From the cell containing the given text, extract its center point as (X, Y) coordinate. 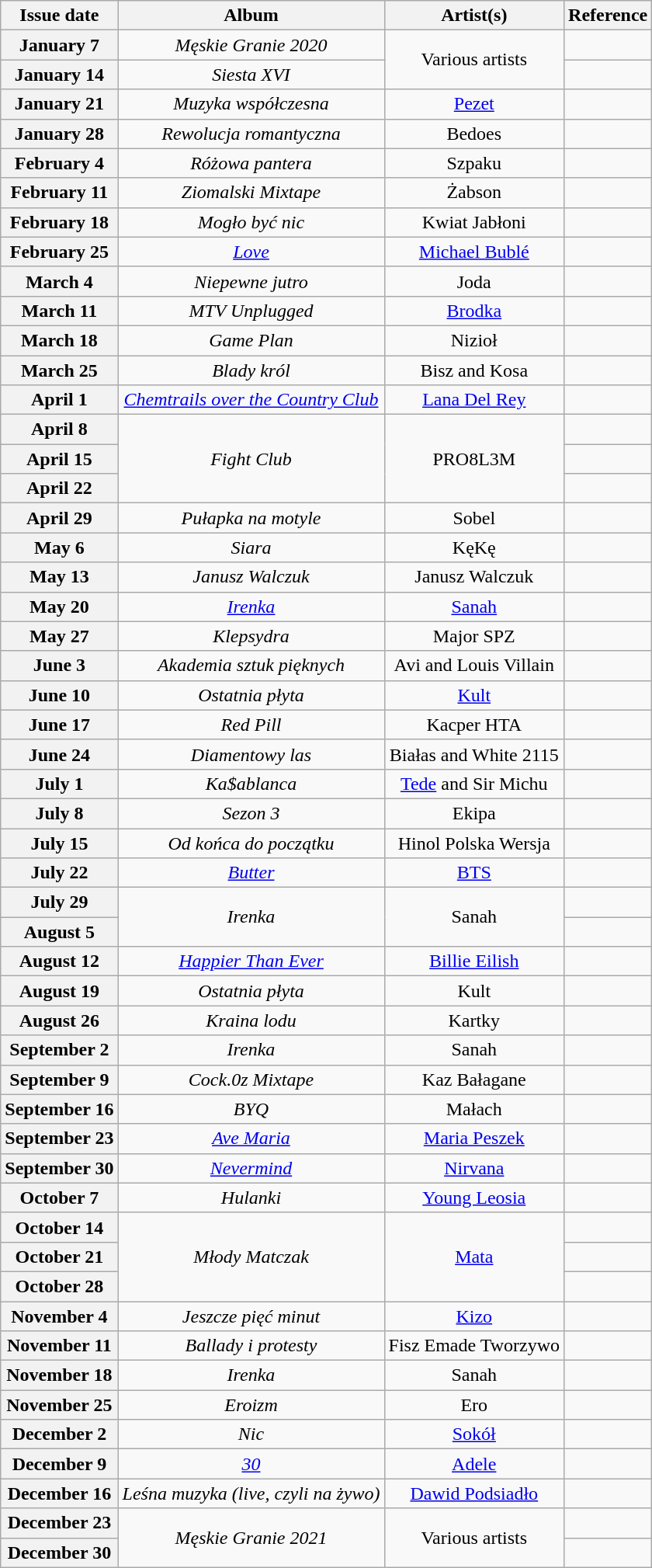
August 12 (59, 961)
November 11 (59, 1346)
Kacper HTA (474, 725)
September 23 (59, 1139)
Ballady i protesty (251, 1346)
Eroizm (251, 1405)
Męskie Granie 2020 (251, 45)
May 20 (59, 607)
Major SPZ (474, 636)
September 2 (59, 1050)
June 10 (59, 695)
July 8 (59, 813)
August 19 (59, 991)
March 4 (59, 281)
December 30 (59, 1552)
Kwiat Jabłoni (474, 222)
Young Leosia (474, 1198)
Od końca do początku (251, 843)
Blady król (251, 370)
June 3 (59, 666)
November 25 (59, 1405)
January 28 (59, 134)
May 27 (59, 636)
Brodka (474, 311)
May 6 (59, 548)
January 21 (59, 104)
Siara (251, 548)
Game Plan (251, 340)
Michael Bublé (474, 252)
Tede and Sir Michu (474, 784)
April 22 (59, 488)
June 17 (59, 725)
November 18 (59, 1375)
Sokół (474, 1434)
Ave Maria (251, 1139)
Billie Eilish (474, 961)
Reference (609, 16)
Nizioł (474, 340)
Dawid Podsiadło (474, 1493)
April 15 (59, 459)
February 4 (59, 163)
Lana Del Rey (474, 400)
Cock.0z Mixtape (251, 1080)
July 22 (59, 873)
Artist(s) (474, 16)
KęKę (474, 548)
Ka$ablanca (251, 784)
March 11 (59, 311)
July 1 (59, 784)
Bisz and Kosa (474, 370)
Happier Than Ever (251, 961)
February 18 (59, 222)
January 7 (59, 45)
Sezon 3 (251, 813)
Album (251, 16)
Siesta XVI (251, 75)
July 29 (59, 902)
Ero (474, 1405)
Małach (474, 1109)
Muzyka współczesna (251, 104)
April 29 (59, 518)
PRO8L3M (474, 459)
Butter (251, 873)
Nirvana (474, 1168)
MTV Unplugged (251, 311)
BTS (474, 873)
November 4 (59, 1316)
December 16 (59, 1493)
October 7 (59, 1198)
July 15 (59, 843)
December 23 (59, 1523)
Diamentowy las (251, 754)
Joda (474, 281)
Niepewne jutro (251, 281)
Różowa pantera (251, 163)
Adele (474, 1464)
August 5 (59, 932)
Akademia sztuk pięknych (251, 666)
Hinol Polska Wersja (474, 843)
April 1 (59, 400)
Żabson (474, 193)
Maria Peszek (474, 1139)
Nic (251, 1434)
Fisz Emade Tworzywo (474, 1346)
Leśna muzyka (live, czyli na żywo) (251, 1493)
January 14 (59, 75)
February 11 (59, 193)
October 21 (59, 1257)
March 18 (59, 340)
February 25 (59, 252)
Pułapka na motyle (251, 518)
Rewolucja romantyczna (251, 134)
April 8 (59, 429)
Kaz Bałagane (474, 1080)
Młody Matczak (251, 1257)
Avi and Louis Villain (474, 666)
May 13 (59, 577)
Kartky (474, 1020)
October 14 (59, 1227)
Red Pill (251, 725)
BYQ (251, 1109)
Bedoes (474, 134)
Męskie Granie 2021 (251, 1538)
Sobel (474, 518)
December 2 (59, 1434)
Mata (474, 1257)
October 28 (59, 1286)
Kraina lodu (251, 1020)
Fight Club (251, 459)
September 9 (59, 1080)
Ekipa (474, 813)
Love (251, 252)
30 (251, 1464)
Chemtrails over the Country Club (251, 400)
Mogło być nic (251, 222)
Białas and White 2115 (474, 754)
Nevermind (251, 1168)
September 16 (59, 1109)
March 25 (59, 370)
Szpaku (474, 163)
August 26 (59, 1020)
Hulanki (251, 1198)
June 24 (59, 754)
Issue date (59, 16)
September 30 (59, 1168)
Pezet (474, 104)
Klepsydra (251, 636)
December 9 (59, 1464)
Kizo (474, 1316)
Jeszcze pięć minut (251, 1316)
Ziomalski Mixtape (251, 193)
